Provide the (X, Y) coordinate of the cell's center where the given text is located.  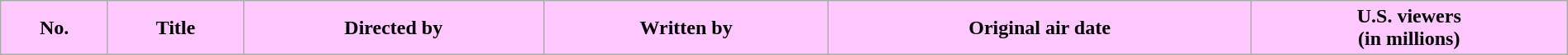
Title (175, 28)
No. (55, 28)
U.S. viewers(in millions) (1409, 28)
Original air date (1040, 28)
Written by (686, 28)
Directed by (394, 28)
